Locate the cell with the specified text and output its (x, y) center coordinate. 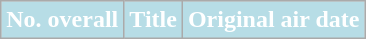
No. overall (62, 20)
Title (154, 20)
Original air date (274, 20)
